Return (x, y) of the center of cell containing provided text 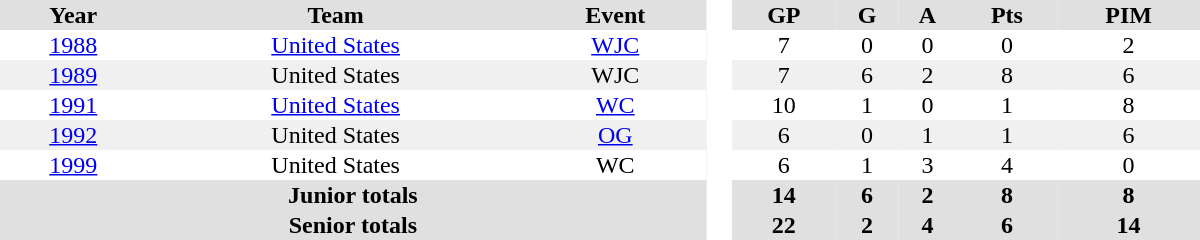
GP (784, 15)
A (927, 15)
PIM (1128, 15)
1989 (74, 75)
Junior totals (353, 195)
Team (336, 15)
Senior totals (353, 225)
22 (784, 225)
1992 (74, 135)
1991 (74, 105)
Event (616, 15)
10 (784, 105)
OG (616, 135)
3 (927, 165)
G (867, 15)
1999 (74, 165)
Year (74, 15)
Pts (1008, 15)
1988 (74, 45)
